Extract the (X, Y) coordinate from the center of the cell holding the provided text.  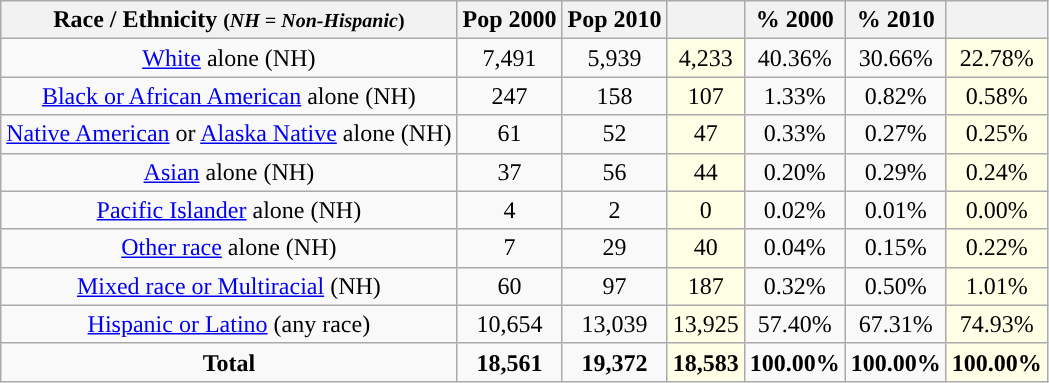
0.27% (896, 134)
0.24% (996, 172)
0.29% (896, 172)
Race / Ethnicity (NH = Non-Hispanic) (229, 20)
247 (510, 96)
52 (614, 134)
0.01% (896, 210)
Pacific Islander alone (NH) (229, 210)
57.40% (794, 324)
60 (510, 286)
61 (510, 134)
18,583 (706, 362)
4,233 (706, 58)
2 (614, 210)
0.32% (794, 286)
1.01% (996, 286)
0.33% (794, 134)
7 (510, 248)
29 (614, 248)
Mixed race or Multiracial (NH) (229, 286)
30.66% (896, 58)
74.93% (996, 324)
Pop 2000 (510, 20)
10,654 (510, 324)
40.36% (794, 58)
0.15% (896, 248)
White alone (NH) (229, 58)
187 (706, 286)
67.31% (896, 324)
1.33% (794, 96)
Hispanic or Latino (any race) (229, 324)
37 (510, 172)
19,372 (614, 362)
0 (706, 210)
158 (614, 96)
0.50% (896, 286)
97 (614, 286)
13,039 (614, 324)
0.58% (996, 96)
0.25% (996, 134)
0.82% (896, 96)
22.78% (996, 58)
0.02% (794, 210)
5,939 (614, 58)
4 (510, 210)
47 (706, 134)
% 2000 (794, 20)
0.22% (996, 248)
18,561 (510, 362)
Black or African American alone (NH) (229, 96)
13,925 (706, 324)
Native American or Alaska Native alone (NH) (229, 134)
107 (706, 96)
Total (229, 362)
% 2010 (896, 20)
40 (706, 248)
7,491 (510, 58)
0.04% (794, 248)
Pop 2010 (614, 20)
Other race alone (NH) (229, 248)
Asian alone (NH) (229, 172)
56 (614, 172)
0.00% (996, 210)
44 (706, 172)
0.20% (794, 172)
